Identify which cell holds the provided text, then report its [X, Y] central coordinate. 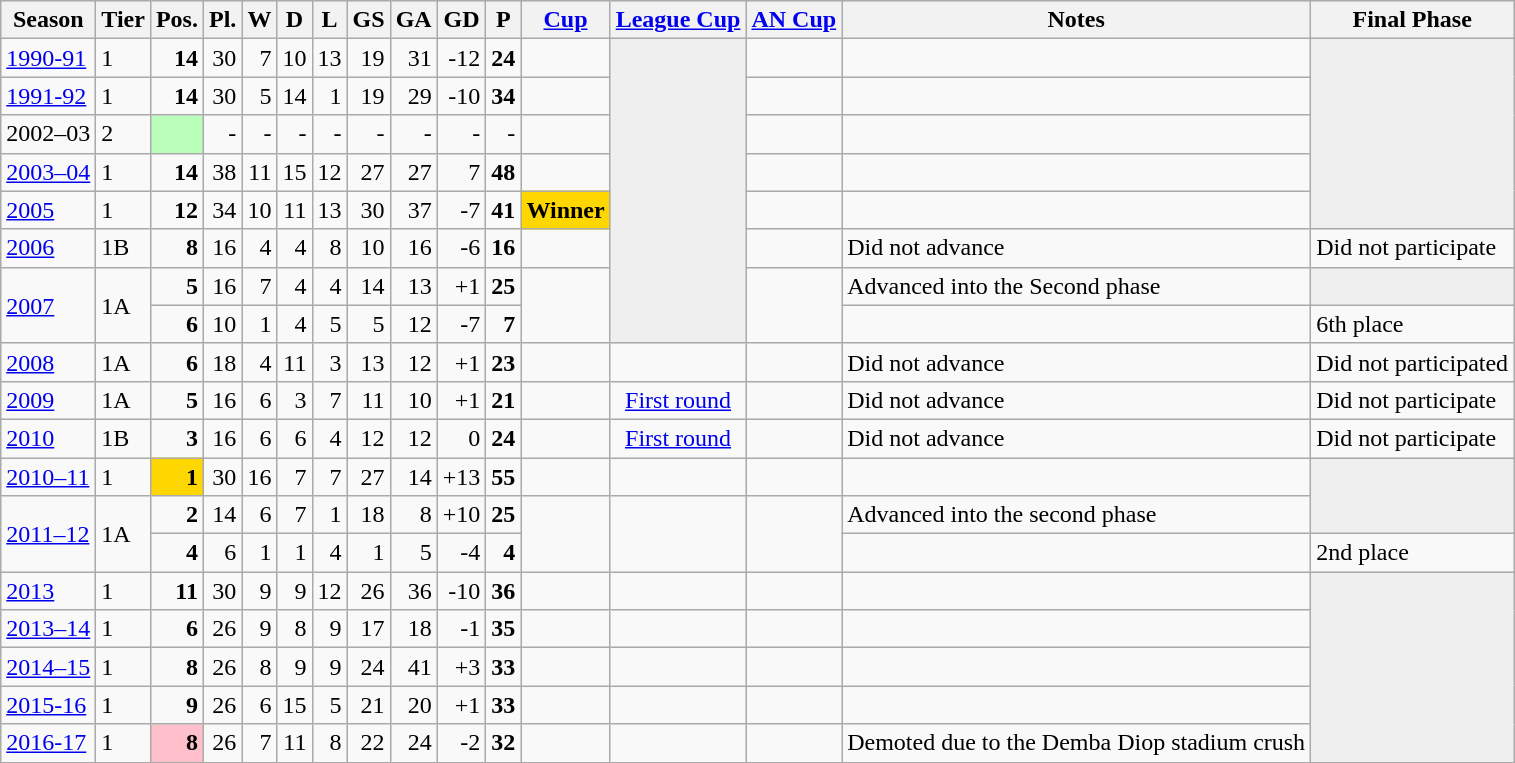
-12 [462, 58]
23 [504, 362]
L [330, 20]
2002–03 [48, 134]
+3 [462, 667]
2009 [48, 400]
-1 [462, 629]
D [294, 20]
2016-17 [48, 743]
AN Cup [794, 20]
+10 [462, 515]
Pl. [222, 20]
Demoted due to the Demba Diop stadium crush [1076, 743]
17 [368, 629]
GD [462, 20]
P [504, 20]
1990-91 [48, 58]
Season [48, 20]
League Cup [678, 20]
2007 [48, 305]
Final Phase [1412, 20]
Tier [124, 20]
2014–15 [48, 667]
31 [414, 58]
2010 [48, 438]
Pos. [176, 20]
29 [414, 96]
32 [504, 743]
2003–04 [48, 172]
Advanced into the second phase [1076, 515]
2010–11 [48, 477]
Did not participated [1412, 362]
+13 [462, 477]
6th place [1412, 324]
2008 [48, 362]
2011–12 [48, 534]
Winner [566, 210]
1991-92 [48, 96]
2006 [48, 248]
37 [414, 210]
2005 [48, 210]
-6 [462, 248]
Cup [566, 20]
20 [414, 705]
GA [414, 20]
W [260, 20]
55 [504, 477]
2015-16 [48, 705]
2013 [48, 591]
0 [462, 438]
22 [368, 743]
-4 [462, 553]
38 [222, 172]
2nd place [1412, 553]
2013–14 [48, 629]
Notes [1076, 20]
35 [504, 629]
GS [368, 20]
-2 [462, 743]
48 [504, 172]
Advanced into the Second phase [1076, 286]
